Search for the cell housing the specified text and yield its [X, Y] center coordinate. 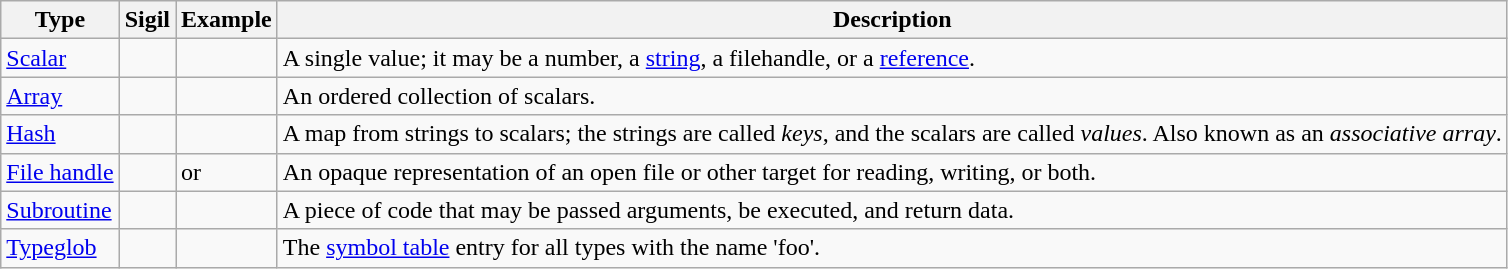
Type [60, 20]
Hash [60, 134]
An ordered collection of scalars. [892, 96]
File handle [60, 172]
Subroutine [60, 210]
Example [227, 20]
A piece of code that may be passed arguments, be executed, and return data. [892, 210]
Description [892, 20]
A single value; it may be a number, a string, a filehandle, or a reference. [892, 58]
Typeglob [60, 248]
A map from strings to scalars; the strings are called keys, and the scalars are called values. Also known as an associative array. [892, 134]
Scalar [60, 58]
Array [60, 96]
Sigil [147, 20]
The symbol table entry for all types with the name 'foo'. [892, 248]
or [227, 172]
An opaque representation of an open file or other target for reading, writing, or both. [892, 172]
